Capture the cell that displays the provided text and extract its (x, y) central coordinate. 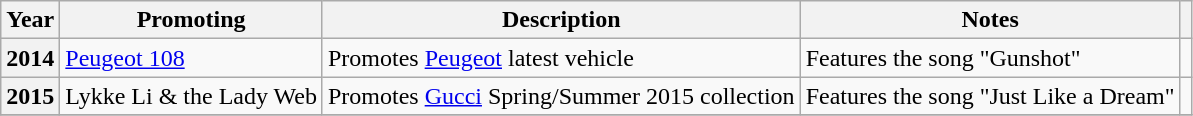
Features the song "Just Like a Dream" (990, 96)
Lykke Li & the Lady Web (192, 96)
Promotes Gucci Spring/Summer 2015 collection (561, 96)
Description (561, 20)
Peugeot 108 (192, 58)
Notes (990, 20)
Features the song "Gunshot" (990, 58)
Year (30, 20)
Promotes Peugeot latest vehicle (561, 58)
2014 (30, 58)
Promoting (192, 20)
2015 (30, 96)
